Pinpoint the cell where the given text exists, returning its (x, y) midpoint coordinate. 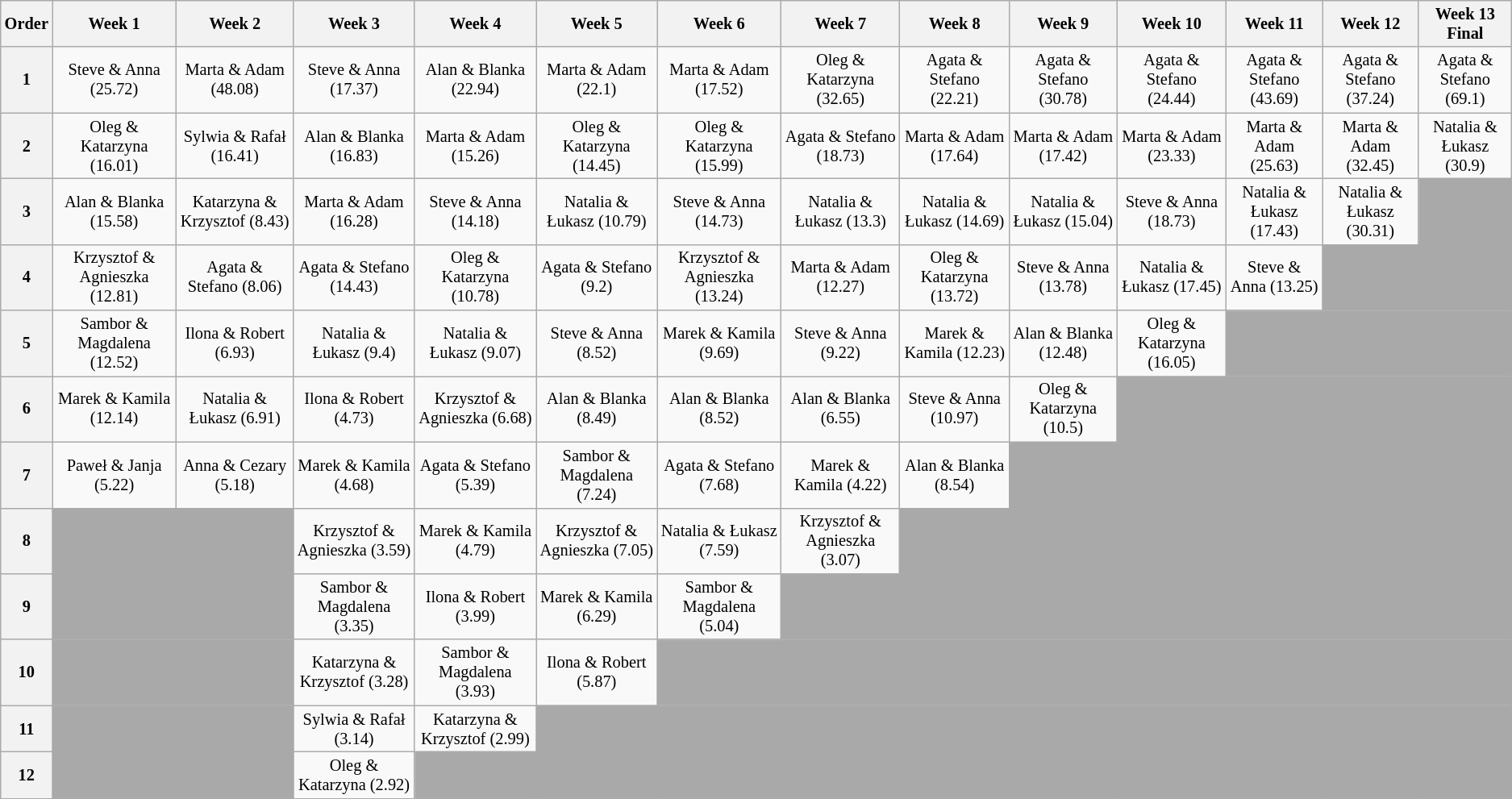
Marta & Adam (12.27) (840, 277)
4 (27, 277)
Week 10 (1172, 23)
Krzysztof & Agnieszka (3.07) (840, 541)
Marta & Adam (15.26) (475, 146)
Krzysztof & Agnieszka (6.68) (475, 409)
Marek & Kamila (4.68) (354, 475)
Steve & Anna (17.37) (354, 80)
Sambor & Magdalena (3.35) (354, 606)
Agata & Stefano (7.68) (719, 475)
Krzysztof & Agnieszka (13.24) (719, 277)
Natalia & Łukasz (17.45) (1172, 277)
Natalia & Łukasz (9.07) (475, 343)
Oleg & Katarzyna (32.65) (840, 80)
Agata & Stefano (69.1) (1465, 80)
Agata & Stefano (30.78) (1063, 80)
Marek & Kamila (9.69) (719, 343)
Ilona & Robert (5.87) (597, 672)
Alan & Blanka (16.83) (354, 146)
3 (27, 211)
Marek & Kamila (6.29) (597, 606)
Week 13Final (1465, 23)
Krzysztof & Agnieszka (3.59) (354, 541)
Marta & Adam (48.08) (234, 80)
Natalia & Łukasz (7.59) (719, 541)
Steve & Anna (13.25) (1274, 277)
6 (27, 409)
Week 1 (115, 23)
Sambor & Magdalena (3.93) (475, 672)
Marta & Adam (17.64) (955, 146)
9 (27, 606)
Katarzyna & Krzysztof (2.99) (475, 729)
Katarzyna & Krzysztof (3.28) (354, 672)
Steve & Anna (14.18) (475, 211)
Oleg & Katarzyna (16.05) (1172, 343)
Oleg & Katarzyna (16.01) (115, 146)
Agata & Stefano (5.39) (475, 475)
Marta & Adam (17.42) (1063, 146)
8 (27, 541)
Oleg & Katarzyna (15.99) (719, 146)
Marta & Adam (17.52) (719, 80)
Natalia & Łukasz (13.3) (840, 211)
Alan & Blanka (12.48) (1063, 343)
Natalia & Łukasz (30.9) (1465, 146)
Krzysztof & Agnieszka (12.81) (115, 277)
Oleg & Katarzyna (14.45) (597, 146)
Agata & Stefano (22.21) (955, 80)
Natalia & Łukasz (9.4) (354, 343)
Week 9 (1063, 23)
Marek & Kamila (4.79) (475, 541)
Week 2 (234, 23)
Oleg & Katarzyna (10.78) (475, 277)
2 (27, 146)
7 (27, 475)
Oleg & Katarzyna (10.5) (1063, 409)
Agata & Stefano (14.43) (354, 277)
Alan & Blanka (8.49) (597, 409)
Natalia & Łukasz (17.43) (1274, 211)
Natalia & Łukasz (10.79) (597, 211)
Marta & Adam (16.28) (354, 211)
Agata & Stefano (24.44) (1172, 80)
Agata & Stefano (37.24) (1371, 80)
Steve & Anna (8.52) (597, 343)
11 (27, 729)
Natalia & Łukasz (30.31) (1371, 211)
Krzysztof & Agnieszka (7.05) (597, 541)
Steve & Anna (14.73) (719, 211)
Katarzyna & Krzysztof (8.43) (234, 211)
Alan & Blanka (6.55) (840, 409)
Alan & Blanka (15.58) (115, 211)
Agata & Stefano (43.69) (1274, 80)
Agata & Stefano (9.2) (597, 277)
Paweł & Janja (5.22) (115, 475)
Week 8 (955, 23)
Week 12 (1371, 23)
Ilona & Robert (3.99) (475, 606)
Alan & Blanka (8.52) (719, 409)
Sambor & Magdalena (7.24) (597, 475)
Week 11 (1274, 23)
Marek & Kamila (4.22) (840, 475)
Marta & Adam (23.33) (1172, 146)
Marta & Adam (22.1) (597, 80)
Agata & Stefano (8.06) (234, 277)
Steve & Anna (13.78) (1063, 277)
Marta & Adam (32.45) (1371, 146)
Natalia & Łukasz (14.69) (955, 211)
Oleg & Katarzyna (13.72) (955, 277)
Alan & Blanka (22.94) (475, 80)
Alan & Blanka (8.54) (955, 475)
Natalia & Łukasz (15.04) (1063, 211)
12 (27, 775)
Oleg & Katarzyna (2.92) (354, 775)
Week 4 (475, 23)
Ilona & Robert (6.93) (234, 343)
Sambor & Magdalena (5.04) (719, 606)
5 (27, 343)
Steve & Anna (9.22) (840, 343)
Marta & Adam (25.63) (1274, 146)
Marek & Kamila (12.14) (115, 409)
Order (27, 23)
Week 5 (597, 23)
Week 6 (719, 23)
Steve & Anna (10.97) (955, 409)
10 (27, 672)
Week 3 (354, 23)
Agata & Stefano (18.73) (840, 146)
Sambor & Magdalena (12.52) (115, 343)
Anna & Cezary (5.18) (234, 475)
Ilona & Robert (4.73) (354, 409)
Sylwia & Rafał (16.41) (234, 146)
Steve & Anna (25.72) (115, 80)
Steve & Anna (18.73) (1172, 211)
Natalia & Łukasz (6.91) (234, 409)
1 (27, 80)
Week 7 (840, 23)
Sylwia & Rafał (3.14) (354, 729)
Marek & Kamila (12.23) (955, 343)
